Determine the (X, Y) coordinate at the center of the cell enclosing the given text.  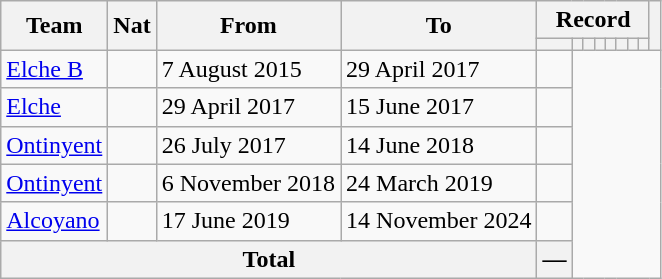
24 March 2019 (439, 183)
14 November 2024 (439, 221)
Nat (132, 26)
Team (54, 26)
6 November 2018 (248, 183)
26 July 2017 (248, 145)
14 June 2018 (439, 145)
Record (593, 20)
From (248, 26)
Alcoyano (54, 221)
Total (269, 259)
7 August 2015 (248, 69)
Elche (54, 107)
Elche B (54, 69)
— (554, 259)
15 June 2017 (439, 107)
To (439, 26)
17 June 2019 (248, 221)
